Scan for the cell matching the given text and deliver its [x, y] coordinate at center. 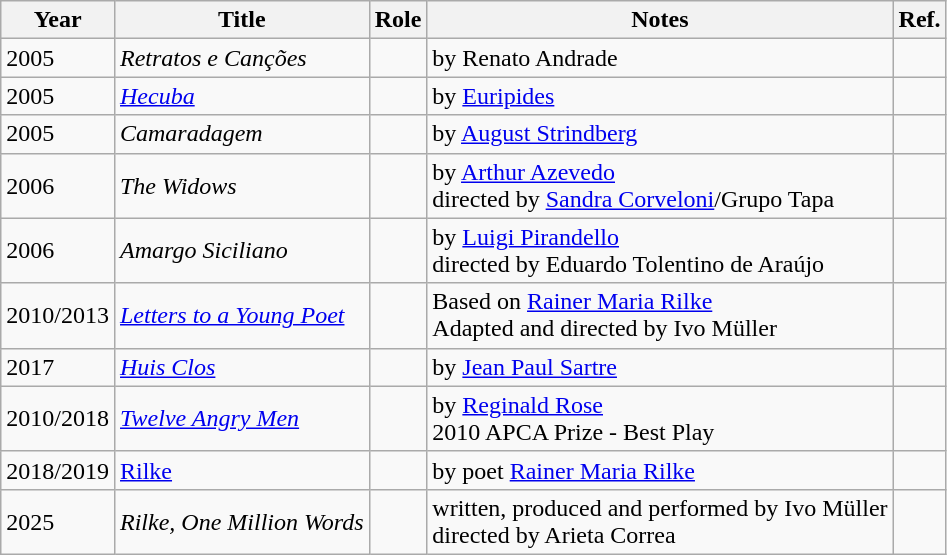
Year [58, 20]
written, produced and performed by Ivo Müllerdirected by Arieta Correa [660, 522]
Retratos e Canções [242, 58]
Letters to a Young Poet [242, 316]
Title [242, 20]
by poet Rainer Maria Rilke [660, 470]
2025 [58, 522]
by Euripides [660, 96]
Based on Rainer Maria RilkeAdapted and directed by Ivo Müller [660, 316]
2018/2019 [58, 470]
2010/2013 [58, 316]
Twelve Angry Men [242, 418]
Notes [660, 20]
Huis Clos [242, 367]
by Jean Paul Sartre [660, 367]
Hecuba [242, 96]
by Arthur Azevedodirected by Sandra Corveloni/Grupo Tapa [660, 186]
Camaradagem [242, 134]
Role [398, 20]
2010/2018 [58, 418]
Rilke [242, 470]
The Widows [242, 186]
Ref. [920, 20]
Amargo Siciliano [242, 250]
by Reginald Rose2010 APCA Prize - Best Play [660, 418]
by August Strindberg [660, 134]
2017 [58, 367]
Rilke, One Million Words [242, 522]
by Luigi Pirandellodirected by Eduardo Tolentino de Araújo [660, 250]
by Renato Andrade [660, 58]
